Scan for the cell matching the given text and deliver its (x, y) coordinate at center. 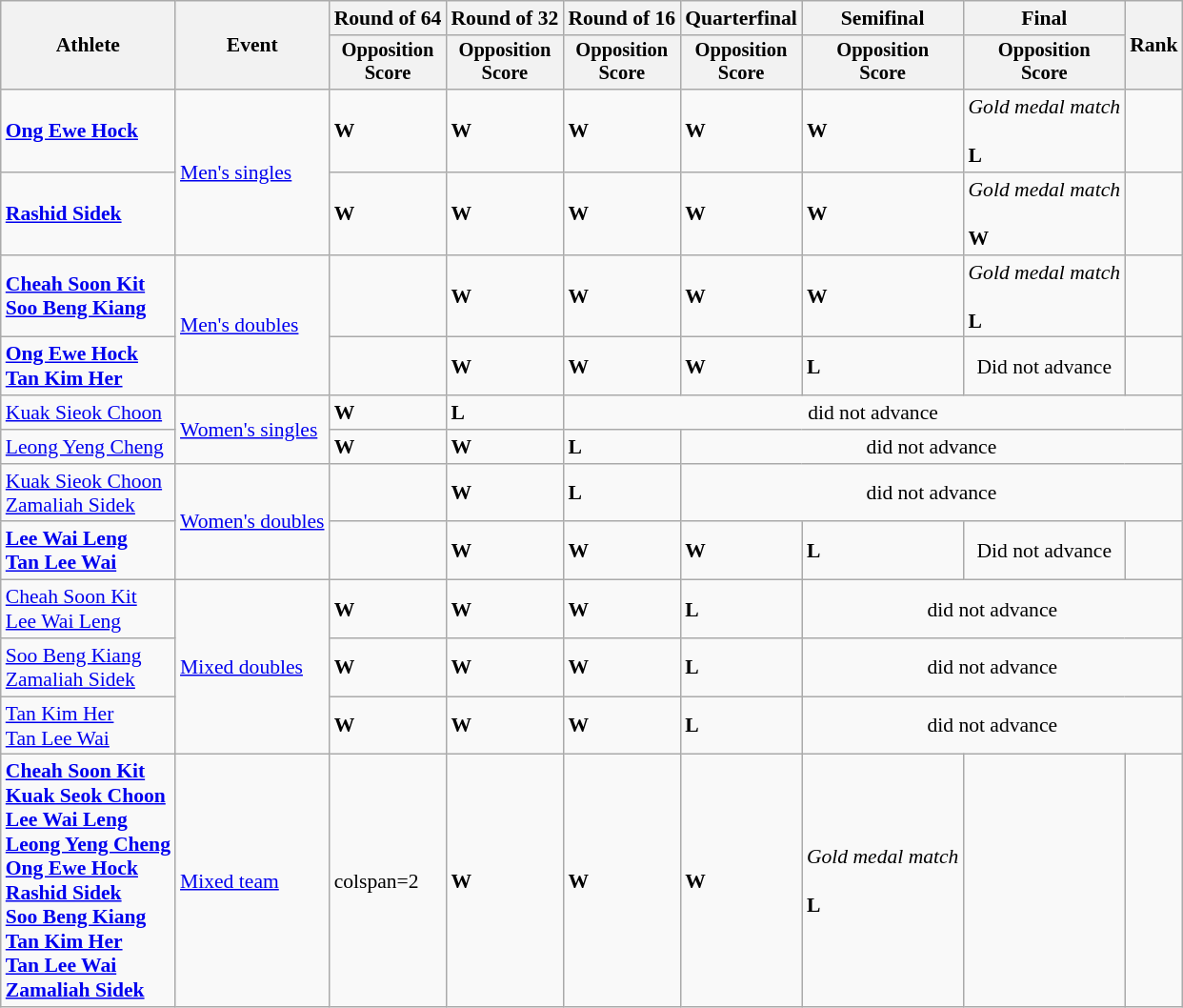
Tan Kim HerTan Lee Wai (88, 726)
colspan=2 (389, 880)
Men's doubles (252, 326)
Rank (1154, 46)
Women's singles (252, 429)
Ong Ewe Hock (88, 131)
Round of 64 (389, 18)
Round of 32 (505, 18)
Leong Yeng Cheng (88, 447)
Final (1044, 18)
Event (252, 46)
Cheah Soon KitKuak Seok ChoonLee Wai LengLeong Yeng ChengOng Ewe HockRashid SidekSoo Beng KiangTan Kim HerTan Lee WaiZamaliah Sidek (88, 880)
Quarterfinal (741, 18)
Men's singles (252, 171)
Lee Wai LengTan Lee Wai (88, 551)
Gold medal matchW (1044, 213)
Cheah Soon KitLee Wai Leng (88, 610)
Cheah Soon KitSoo Beng Kiang (88, 297)
Rashid Sidek (88, 213)
Soo Beng KiangZamaliah Sidek (88, 667)
Women's doubles (252, 522)
Athlete (88, 46)
Ong Ewe HockTan Kim Her (88, 366)
Semifinal (883, 18)
Kuak Sieok ChoonZamaliah Sidek (88, 494)
Mixed team (252, 880)
Kuak Sieok Choon (88, 413)
Round of 16 (621, 18)
Mixed doubles (252, 667)
